Locate the cell with the specified text and output its [X, Y] center coordinate. 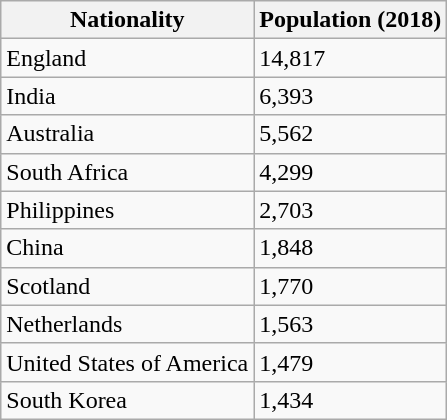
Scotland [128, 286]
1,848 [350, 248]
United States of America [128, 362]
1,479 [350, 362]
China [128, 248]
England [128, 58]
South Africa [128, 172]
5,562 [350, 134]
1,434 [350, 400]
South Korea [128, 400]
1,563 [350, 324]
India [128, 96]
Philippines [128, 210]
Population (2018) [350, 20]
4,299 [350, 172]
6,393 [350, 96]
2,703 [350, 210]
Australia [128, 134]
Netherlands [128, 324]
Nationality [128, 20]
14,817 [350, 58]
1,770 [350, 286]
